Determine the [x, y] coordinate at the center of the cell enclosing the given text.  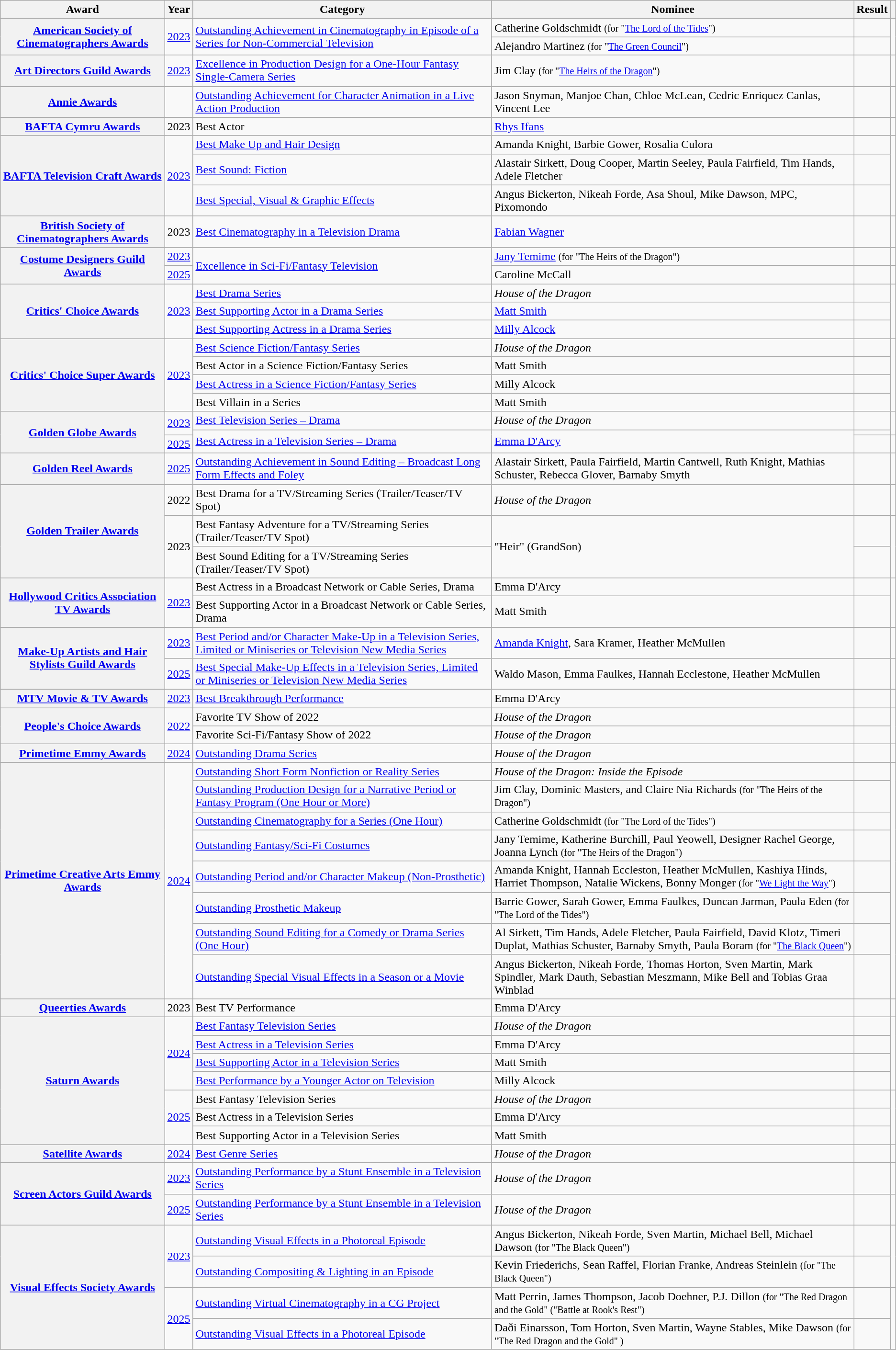
Outstanding Virtual Cinematography in a CG Project [343, 1303]
Favorite Sci-Fi/Fantasy Show of 2022 [343, 735]
Jany Temime (for "The Heirs of the Dragon") [672, 256]
Best Supporting Actress in a Drama Series [343, 329]
Outstanding Fantasy/Sci-Fi Costumes [343, 846]
Outstanding Achievement for Character Animation in a Live Action Production [343, 102]
Best Actress in a Television Series – Drama [343, 442]
Best Television Series – Drama [343, 420]
Amanda Knight, Sara Kramer, Heather McMullen [672, 643]
Best Sound Editing for a TV/Streaming Series (Trailer/Teaser/TV Spot) [343, 562]
Best Actress in a Science Fiction/Fantasy Series [343, 384]
Best Fantasy Adventure for a TV/Streaming Series (Trailer/Teaser/TV Spot) [343, 531]
Best Actor [343, 126]
Make-Up Artists and Hair Stylists Guild Awards [82, 658]
Best Performance by a Younger Actor on Television [343, 1081]
Best Supporting Actor in a Broadcast Network or Cable Series, Drama [343, 611]
Satellite Awards [82, 1154]
MTV Movie & TV Awards [82, 699]
Alastair Sirkett, Paula Fairfield, Martin Cantwell, Ruth Knight, Mathias Schuster, Rebecca Glover, Barnaby Smyth [672, 468]
"Heir" (GrandSon) [672, 546]
Best Sound: Fiction [343, 170]
Alejandro Martinez (for "The Green Council") [672, 46]
Jason Snyman, Manjoe Chan, Chloe McLean, Cedric Enriquez Canlas, Vincent Lee [672, 102]
Queerties Awards [82, 1008]
Hollywood Critics Association TV Awards [82, 602]
Jany Temime, Katherine Burchill, Paul Yeowell, Designer Rachel George, Joanna Lynch (for "The Heirs of the Dragon") [672, 846]
Outstanding Short Form Nonfiction or Reality Series [343, 771]
House of the Dragon: Inside the Episode [672, 771]
Result [872, 10]
Outstanding Sound Editing for a Comedy or Drama Series (One Hour) [343, 939]
Category [343, 10]
Best Drama Series [343, 293]
Kevin Friederichs, Sean Raffel, Florian Franke, Andreas Steinlein (for "The Black Queen") [672, 1272]
Daði Einarsson, Tom Horton, Sven Martin, Wayne Stables, Mike Dawson (for "The Red Dragon and the Gold" ) [672, 1334]
Golden Reel Awards [82, 468]
Outstanding Drama Series [343, 753]
Excellence in Sci-Fi/Fantasy Television [343, 265]
Outstanding Cinematography for a Series (One Hour) [343, 821]
People's Choice Awards [82, 726]
Golden Trailer Awards [82, 531]
Outstanding Prosthetic Makeup [343, 908]
Critics' Choice Awards [82, 311]
Best Supporting Actor in a Drama Series [343, 311]
Matt Perrin, James Thompson, Jacob Doehner, P.J. Dillon (for "The Red Dragon and the Gold" ("Battle at Rook's Rest") [672, 1303]
Favorite TV Show of 2022 [343, 717]
Amanda Knight, Barbie Gower, Rosalia Culora [672, 145]
Alastair Sirkett, Doug Cooper, Martin Seeley, Paula Fairfield, Tim Hands, Adele Fletcher [672, 170]
Caroline McCall [672, 274]
Critics' Choice Super Awards [82, 375]
Primetime Creative Arts Emmy Awards [82, 881]
British Society of Cinematographers Awards [82, 232]
Best Special, Visual & Graphic Effects [343, 200]
Golden Globe Awards [82, 432]
Best Genre Series [343, 1154]
Screen Actors Guild Awards [82, 1194]
Angus Bickerton, Nikeah Forde, Sven Martin, Michael Bell, Michael Dawson (for "The Black Queen") [672, 1240]
Amanda Knight, Hannah Eccleston, Heather McMullen, Kashiya Hinds, Harriet Thompson, Natalie Wickens, Bonny Monger (for "We Light the Way") [672, 876]
Best Cinematography in a Television Drama [343, 232]
Best Villain in a Series [343, 402]
Primetime Emmy Awards [82, 753]
Best Special Make-Up Effects in a Television Series, Limited or Miniseries or Television New Media Series [343, 674]
Outstanding Period and/or Character Makeup (Non-Prosthetic) [343, 876]
Best Actress in a Broadcast Network or Cable Series, Drama [343, 587]
Art Directors Guild Awards [82, 71]
Waldo Mason, Emma Faulkes, Hannah Ecclestone, Heather McMullen [672, 674]
Fabian Wagner [672, 232]
Jim Clay, Dominic Masters, and Claire Nia Richards (for "The Heirs of the Dragon") [672, 796]
Rhys Ifans [672, 126]
Best Drama for a TV/Streaming Series (Trailer/Teaser/TV Spot) [343, 500]
Outstanding Compositing & Lighting in an Episode [343, 1272]
Visual Effects Society Awards [82, 1287]
Best Make Up and Hair Design [343, 145]
Annie Awards [82, 102]
Best Breakthrough Performance [343, 699]
Outstanding Production Design for a Narrative Period or Fantasy Program (One Hour or More) [343, 796]
BAFTA Cymru Awards [82, 126]
American Society of Cinematographers Awards [82, 37]
Nominee [672, 10]
Outstanding Special Visual Effects in a Season or a Movie [343, 976]
Excellence in Production Design for a One-Hour Fantasy Single-Camera Series [343, 71]
Saturn Awards [82, 1080]
Costume Designers Guild Awards [82, 265]
Best Science Fiction/Fantasy Series [343, 348]
Outstanding Achievement in Sound Editing – Broadcast Long Form Effects and Foley [343, 468]
Outstanding Achievement in Cinematography in Episode of a Series for Non-Commercial Television [343, 37]
Year [179, 10]
Award [82, 10]
Angus Bickerton, Nikeah Forde, Asa Shoul, Mike Dawson, MPC, Pixomondo [672, 200]
BAFTA Television Craft Awards [82, 176]
Best TV Performance [343, 1008]
Best Period and/or Character Make-Up in a Television Series, Limited or Miniseries or Television New Media Series [343, 643]
Angus Bickerton, Nikeah Forde, Thomas Horton, Sven Martin, Mark Spindler, Mark Dauth, Sebastian Meszmann, Mike Bell and Tobias Graa Winblad [672, 976]
Barrie Gower, Sarah Gower, Emma Faulkes, Duncan Jarman, Paula Eden (for "The Lord of the Tides") [672, 908]
Jim Clay (for "The Heirs of the Dragon") [672, 71]
Best Actor in a Science Fiction/Fantasy Series [343, 366]
